Locate the cell with the specified text and output its (X, Y) center coordinate. 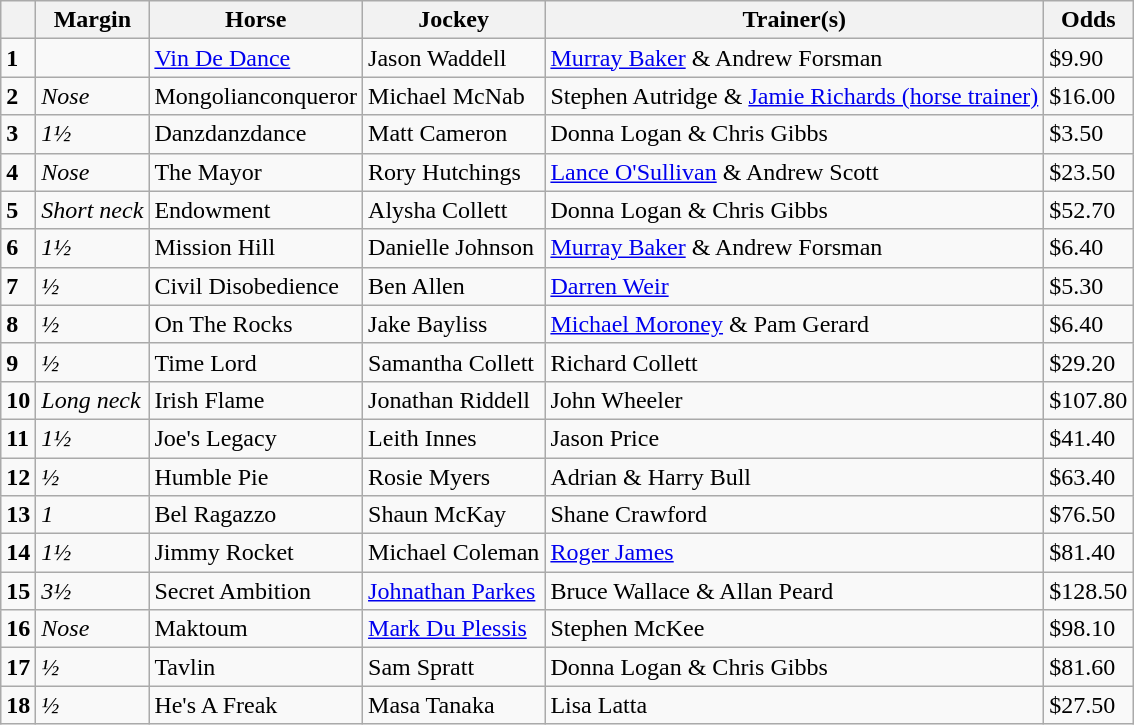
Shane Crawford (794, 515)
5 (18, 210)
$81.40 (1088, 553)
Civil Disobedience (256, 286)
$107.80 (1088, 400)
Jonathan Riddell (454, 400)
Danzdanzdance (256, 134)
Michael Coleman (454, 553)
Sam Spratt (454, 667)
10 (18, 400)
13 (18, 515)
$76.50 (1088, 515)
Jockey (454, 20)
Maktoum (256, 629)
Long neck (92, 400)
Shaun McKay (454, 515)
3½ (92, 591)
Tavlin (256, 667)
John Wheeler (794, 400)
Roger James (794, 553)
$23.50 (1088, 172)
$41.40 (1088, 438)
$98.10 (1088, 629)
Johnathan Parkes (454, 591)
Joe's Legacy (256, 438)
7 (18, 286)
6 (18, 248)
Stephen McKee (794, 629)
Irish Flame (256, 400)
Time Lord (256, 362)
Jason Waddell (454, 58)
$3.50 (1088, 134)
Masa Tanaka (454, 705)
$63.40 (1088, 477)
Mark Du Plessis (454, 629)
Mission Hill (256, 248)
$16.00 (1088, 96)
Vin De Dance (256, 58)
Samantha Collett (454, 362)
$52.70 (1088, 210)
Short neck (92, 210)
18 (18, 705)
Bel Ragazzo (256, 515)
8 (18, 324)
He's A Freak (256, 705)
Danielle Johnson (454, 248)
Bruce Wallace & Allan Peard (794, 591)
16 (18, 629)
Odds (1088, 20)
$81.60 (1088, 667)
$9.90 (1088, 58)
Jason Price (794, 438)
Horse (256, 20)
$27.50 (1088, 705)
Ben Allen (454, 286)
$128.50 (1088, 591)
17 (18, 667)
Lisa Latta (794, 705)
Michael Moroney & Pam Gerard (794, 324)
14 (18, 553)
12 (18, 477)
$5.30 (1088, 286)
Adrian & Harry Bull (794, 477)
Humble Pie (256, 477)
Darren Weir (794, 286)
Jake Bayliss (454, 324)
Secret Ambition (256, 591)
Rory Hutchings (454, 172)
Leith Innes (454, 438)
Richard Collett (794, 362)
Rosie Myers (454, 477)
Margin (92, 20)
Lance O'Sullivan & Andrew Scott (794, 172)
4 (18, 172)
3 (18, 134)
Trainer(s) (794, 20)
The Mayor (256, 172)
Mongolianconqueror (256, 96)
Endowment (256, 210)
Stephen Autridge & Jamie Richards (horse trainer) (794, 96)
2 (18, 96)
On The Rocks (256, 324)
Alysha Collett (454, 210)
Jimmy Rocket (256, 553)
11 (18, 438)
9 (18, 362)
15 (18, 591)
$29.20 (1088, 362)
Michael McNab (454, 96)
Matt Cameron (454, 134)
